Provide the (x, y) coordinate of the cell's center where the given text is located.  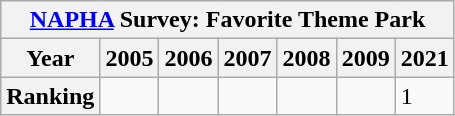
2005 (130, 58)
2007 (248, 58)
2008 (306, 58)
NAPHA Survey: Favorite Theme Park (228, 20)
1 (424, 96)
2006 (188, 58)
Year (50, 58)
2009 (366, 58)
2021 (424, 58)
Ranking (50, 96)
